From the cell containing the given text, extract its center point as (x, y) coordinate. 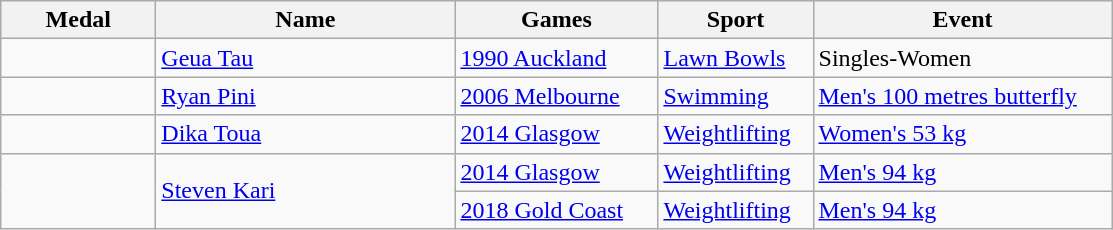
Women's 53 kg (962, 134)
2006 Melbourne (556, 96)
2018 Gold Coast (556, 210)
Sport (736, 20)
Name (306, 20)
Dika Toua (306, 134)
Games (556, 20)
Geua Tau (306, 58)
Steven Kari (306, 191)
Medal (78, 20)
Swimming (736, 96)
Lawn Bowls (736, 58)
Singles-Women (962, 58)
1990 Auckland (556, 58)
Ryan Pini (306, 96)
Event (962, 20)
Men's 100 metres butterfly (962, 96)
